For the text-containing cell, return its midpoint in (X, Y) coordinate format. 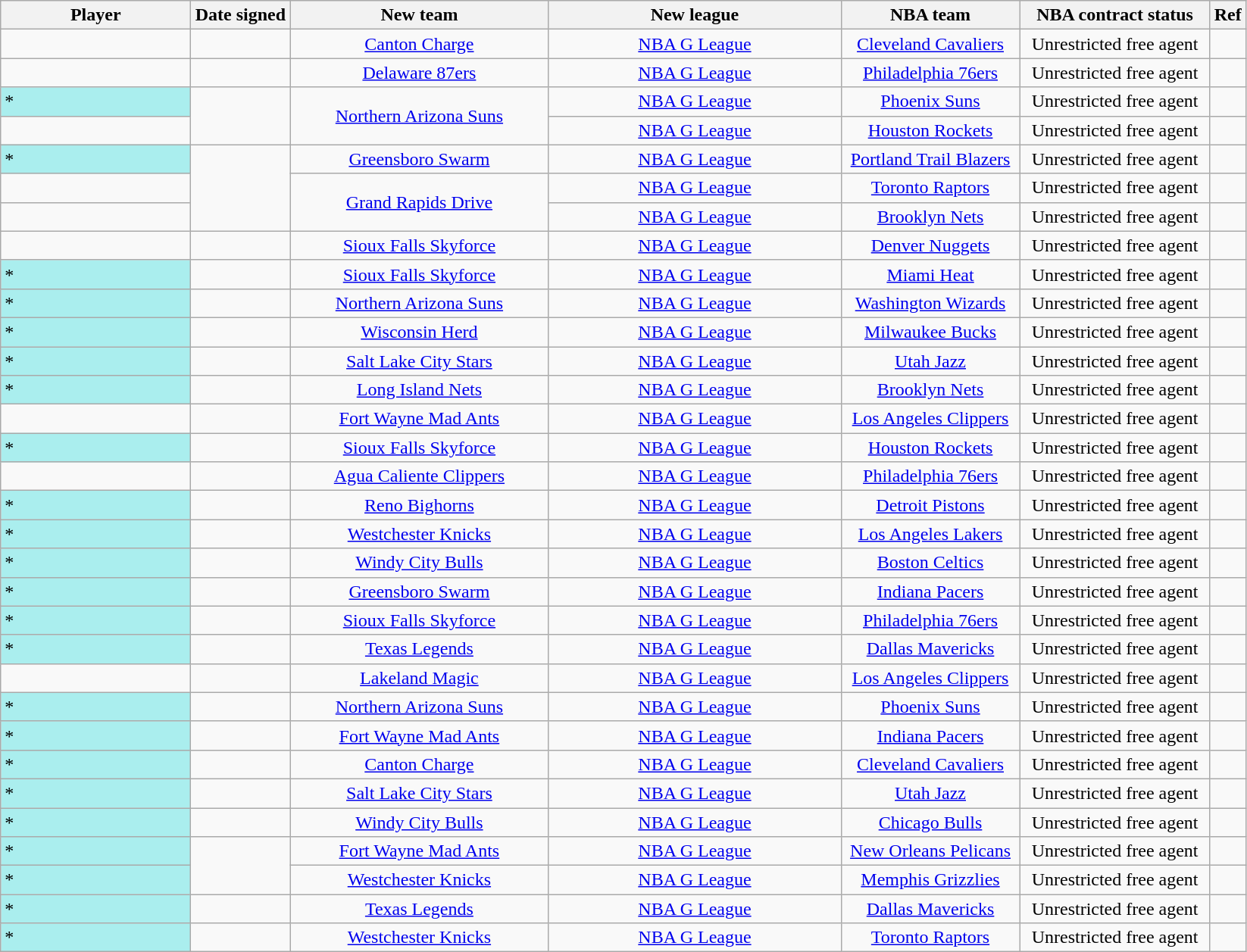
Wisconsin Herd (420, 332)
Long Island Nets (420, 390)
New league (695, 15)
Memphis Grizzlies (930, 880)
NBA team (930, 15)
New Orleans Pelicans (930, 851)
Agua Caliente Clippers (420, 476)
Ref (1227, 15)
Milwaukee Bucks (930, 332)
Player (95, 15)
NBA contract status (1115, 15)
Date signed (241, 15)
Los Angeles Lakers (930, 534)
Portland Trail Blazers (930, 159)
Denver Nuggets (930, 245)
Lakeland Magic (420, 678)
Detroit Pistons (930, 505)
New team (420, 15)
Reno Bighorns (420, 505)
Boston Celtics (930, 563)
Miami Heat (930, 274)
Washington Wizards (930, 303)
Grand Rapids Drive (420, 202)
Delaware 87ers (420, 73)
Chicago Bulls (930, 822)
